From the cell containing the given text, extract its center point as (x, y) coordinate. 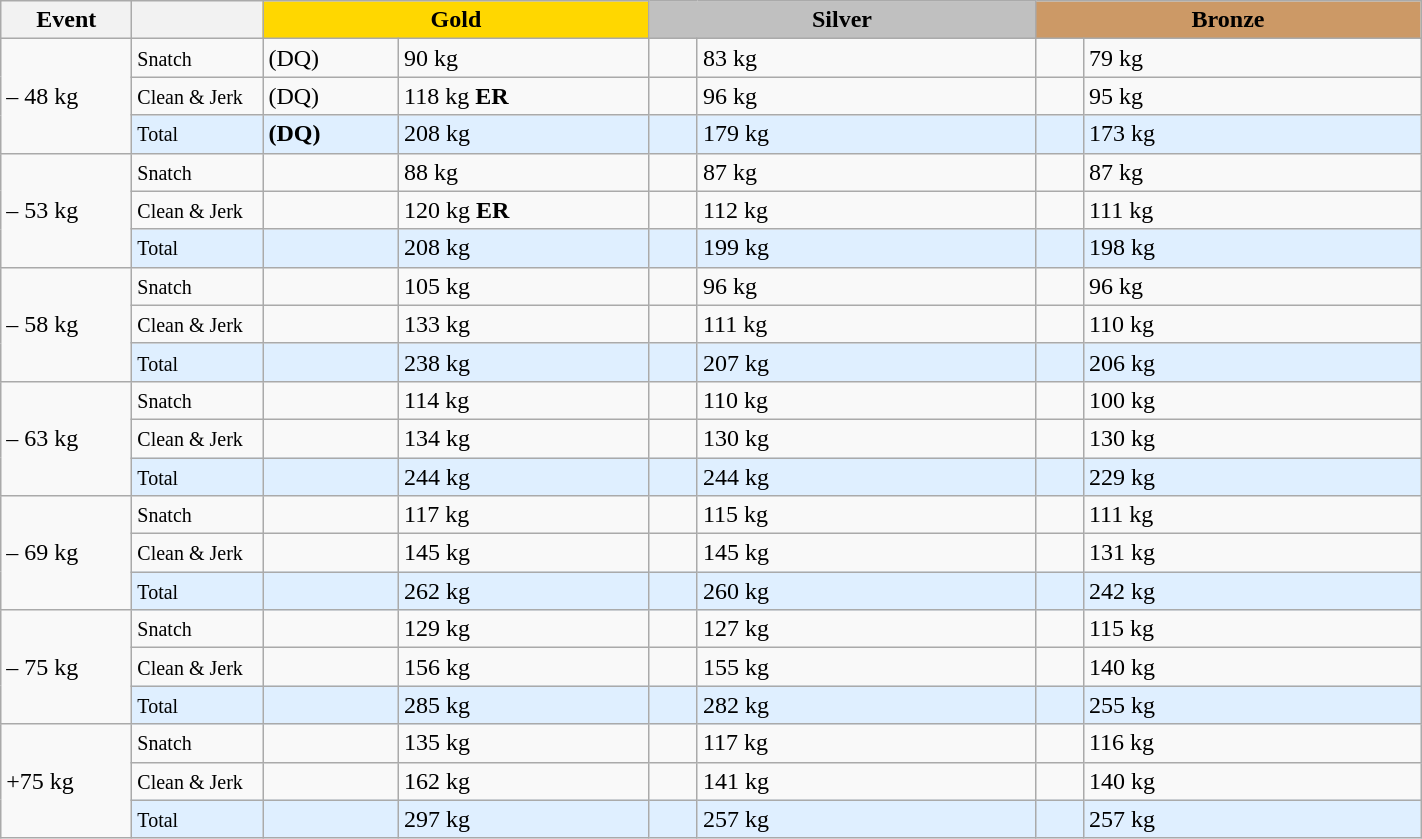
105 kg (523, 286)
255 kg (1252, 705)
173 kg (1252, 134)
90 kg (523, 58)
156 kg (523, 667)
133 kg (523, 324)
134 kg (523, 438)
135 kg (523, 743)
198 kg (1252, 248)
285 kg (523, 705)
260 kg (866, 591)
262 kg (523, 591)
– 58 kg (66, 324)
Event (66, 20)
297 kg (523, 819)
– 69 kg (66, 553)
88 kg (523, 172)
199 kg (866, 248)
100 kg (1252, 400)
116 kg (1252, 743)
131 kg (1252, 553)
– 53 kg (66, 210)
118 kg ER (523, 96)
141 kg (866, 781)
– 63 kg (66, 438)
155 kg (866, 667)
129 kg (523, 629)
79 kg (1252, 58)
– 75 kg (66, 667)
127 kg (866, 629)
162 kg (523, 781)
179 kg (866, 134)
Gold (456, 20)
238 kg (523, 362)
95 kg (1252, 96)
282 kg (866, 705)
83 kg (866, 58)
207 kg (866, 362)
229 kg (1252, 477)
242 kg (1252, 591)
+75 kg (66, 781)
112 kg (866, 210)
Silver (842, 20)
– 48 kg (66, 96)
Bronze (1228, 20)
120 kg ER (523, 210)
114 kg (523, 400)
206 kg (1252, 362)
